Find where the given text appears and provide that cell's center as [X, Y] coordinate. 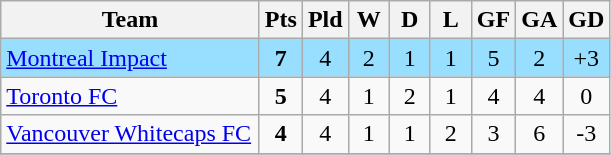
W [368, 20]
6 [540, 134]
D [410, 20]
Pts [280, 20]
GA [540, 20]
Vancouver Whitecaps FC [130, 134]
Pld [325, 20]
GF [493, 20]
7 [280, 58]
+3 [586, 58]
GD [586, 20]
Toronto FC [130, 96]
-3 [586, 134]
Team [130, 20]
L [450, 20]
0 [586, 96]
Montreal Impact [130, 58]
3 [493, 134]
